From the cell containing the given text, extract its center point as (x, y) coordinate. 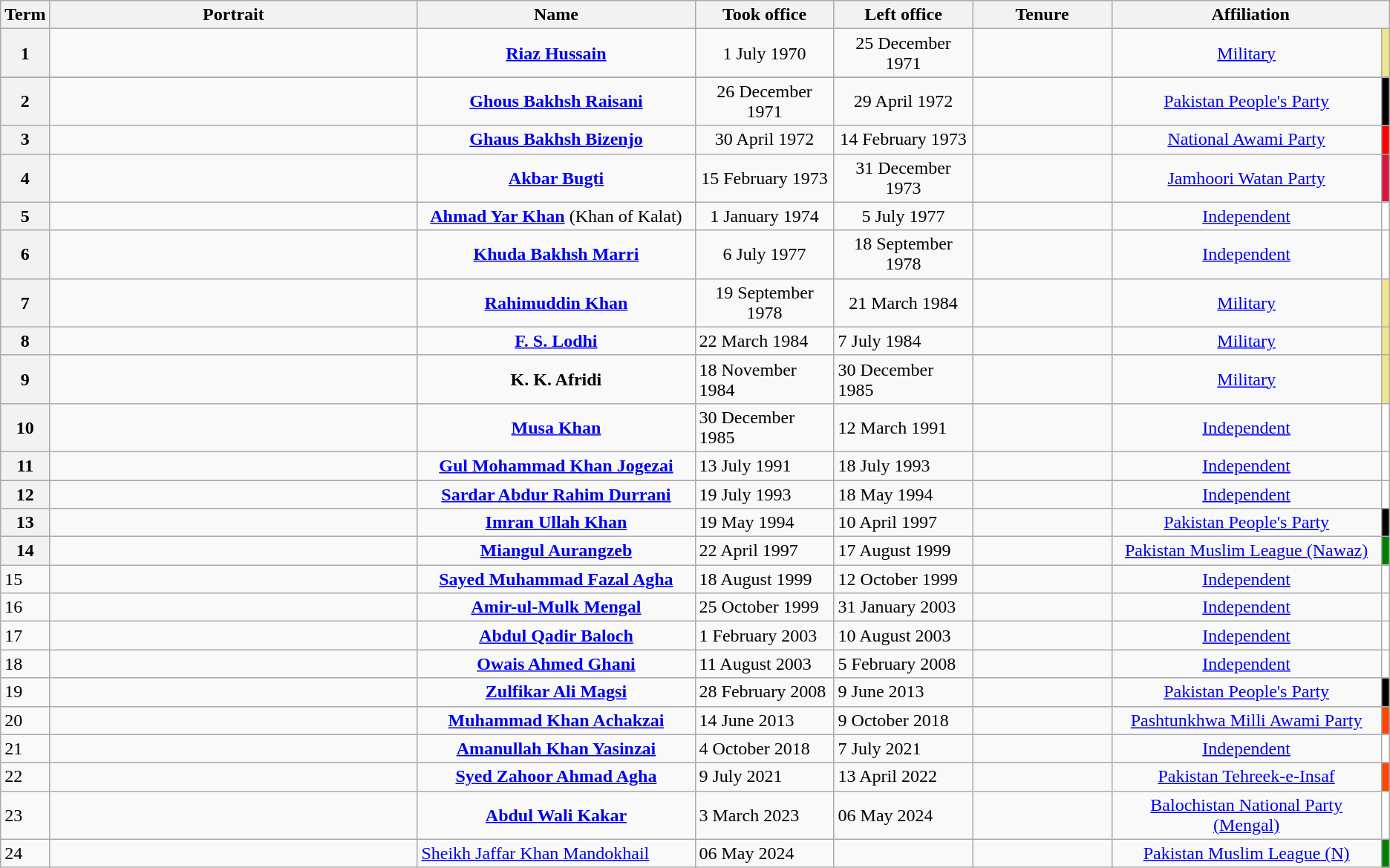
Portrait (233, 15)
Gul Mohammad Khan Jogezai (556, 466)
Affiliation (1250, 15)
Sayed Muhammad Fazal Agha (556, 579)
Ghous Bakhsh Raisani (556, 101)
22 April 1997 (765, 551)
Muhammad Khan Achakzai (556, 720)
31 December 1973 (903, 178)
5 February 2008 (903, 664)
13 July 1991 (765, 466)
7 July 1984 (903, 341)
17 (25, 636)
3 (25, 140)
18 November 1984 (765, 379)
12 (25, 494)
Pakistan Muslim League (N) (1246, 853)
25 October 1999 (765, 607)
1 (25, 53)
13 (25, 523)
19 July 1993 (765, 494)
Owais Ahmed Ghani (556, 664)
18 September 1978 (903, 254)
2 (25, 101)
12 October 1999 (903, 579)
19 May 1994 (765, 523)
10 August 2003 (903, 636)
18 July 1993 (903, 466)
20 (25, 720)
Abdul Wali Kakar (556, 815)
16 (25, 607)
1 January 1974 (765, 216)
Sardar Abdur Rahim Durrani (556, 494)
9 June 2013 (903, 692)
Term (25, 15)
7 (25, 303)
K. K. Afridi (556, 379)
6 (25, 254)
7 July 2021 (903, 748)
19 September 1978 (765, 303)
Tenure (1042, 15)
31 January 2003 (903, 607)
Ahmad Yar Khan (Khan of Kalat) (556, 216)
F. S. Lodhi (556, 341)
14 (25, 551)
8 (25, 341)
30 April 1972 (765, 140)
23 (25, 815)
Pakistan Tehreek-e-Insaf (1246, 777)
Riaz Hussain (556, 53)
Balochistan National Party (Mengal) (1246, 815)
Miangul Aurangzeb (556, 551)
National Awami Party (1246, 140)
24 (25, 853)
5 (25, 216)
Syed Zahoor Ahmad Agha (556, 777)
Amir-ul-Mulk Mengal (556, 607)
4 October 2018 (765, 748)
9 July 2021 (765, 777)
4 (25, 178)
12 March 1991 (903, 428)
Jamhoori Watan Party (1246, 178)
Left office (903, 15)
6 July 1977 (765, 254)
28 February 2008 (765, 692)
29 April 1972 (903, 101)
19 (25, 692)
Abdul Qadir Baloch (556, 636)
1 February 2003 (765, 636)
Akbar Bugti (556, 178)
5 July 1977 (903, 216)
Took office (765, 15)
14 June 2013 (765, 720)
Zulfikar Ali Magsi (556, 692)
3 March 2023 (765, 815)
Pashtunkhwa Milli Awami Party (1246, 720)
Amanullah Khan Yasinzai (556, 748)
Khuda Bakhsh Marri (556, 254)
15 February 1973 (765, 178)
Rahimuddin Khan (556, 303)
11 August 2003 (765, 664)
9 (25, 379)
Musa Khan (556, 428)
18 May 1994 (903, 494)
10 (25, 428)
21 (25, 748)
11 (25, 466)
22 March 1984 (765, 341)
14 February 1973 (903, 140)
Name (556, 15)
18 August 1999 (765, 579)
15 (25, 579)
22 (25, 777)
1 July 1970 (765, 53)
Imran Ullah Khan (556, 523)
9 October 2018 (903, 720)
21 March 1984 (903, 303)
10 April 1997 (903, 523)
25 December 1971 (903, 53)
Pakistan Muslim League (Nawaz) (1246, 551)
Sheikh Jaffar Khan Mandokhail (556, 853)
13 April 2022 (903, 777)
17 August 1999 (903, 551)
Ghaus Bakhsh Bizenjo (556, 140)
18 (25, 664)
26 December 1971 (765, 101)
